Return (x, y) of the center of cell containing provided text 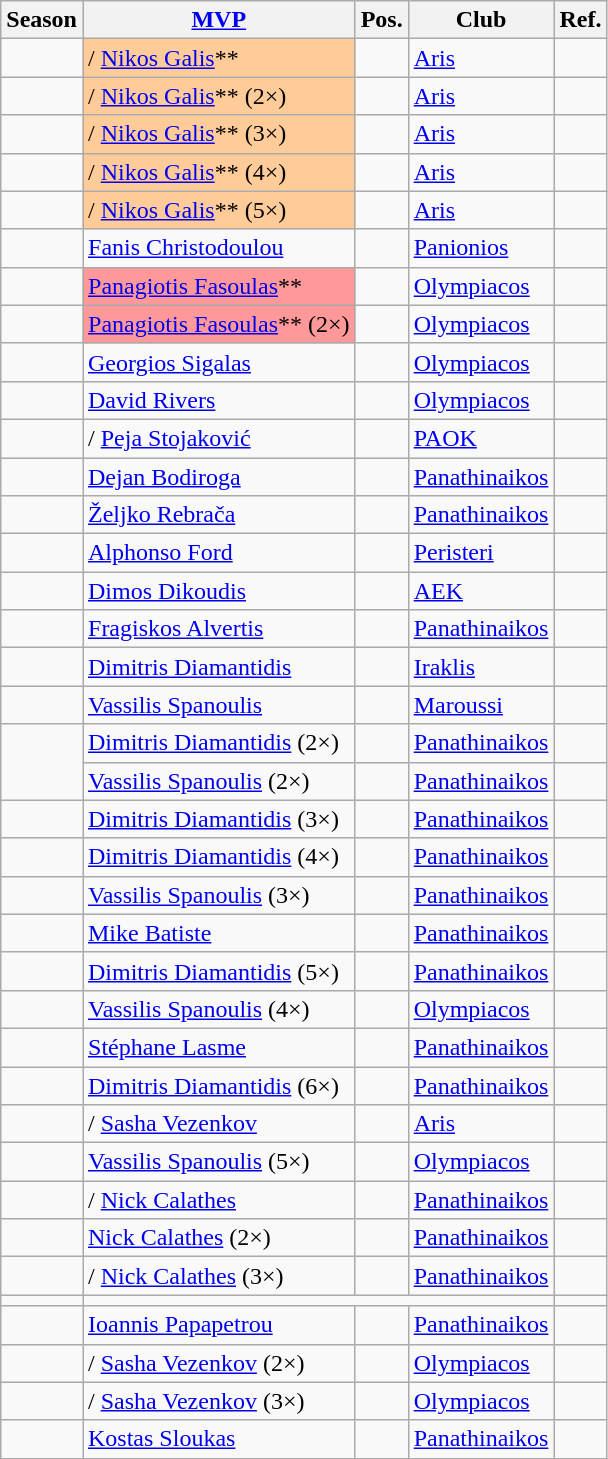
PAOK (481, 438)
AEK (481, 591)
Dimos Dikoudis (218, 591)
Iraklis (481, 667)
Nick Calathes (2×) (218, 1238)
Ioannis Papapetrou (218, 1325)
Dimitris Diamantidis (5×) (218, 971)
Panagiotis Fasoulas** (218, 286)
/ Peja Stojaković (218, 438)
Vassilis Spanoulis (5×) (218, 1162)
Alphonso Ford (218, 553)
Dimitris Diamantidis (3×) (218, 819)
Dimitris Diamantidis (218, 667)
/ Nikos Galis** (218, 58)
Maroussi (481, 705)
Dimitris Diamantidis (4×) (218, 857)
Ref. (580, 20)
/ Sasha Vezenkov (3×) (218, 1401)
Dimitris Diamantidis (6×) (218, 1085)
Mike Batiste (218, 933)
Vassilis Spanoulis (2×) (218, 781)
Peristeri (481, 553)
Dimitris Diamantidis (2×) (218, 743)
/ Sasha Vezenkov (2×) (218, 1363)
Kostas Sloukas (218, 1439)
Club (481, 20)
Željko Rebrača (218, 515)
/ Nikos Galis** (2×) (218, 96)
/ Nick Calathes (3×) (218, 1276)
Panagiotis Fasoulas** (2×) (218, 324)
Panionios (481, 248)
/ Nick Calathes (218, 1200)
Season (42, 20)
/ Sasha Vezenkov (218, 1124)
Vassilis Spanoulis (218, 705)
MVP (218, 20)
/ Nikos Galis** (5×) (218, 210)
Stéphane Lasme (218, 1047)
Fanis Christodoulou (218, 248)
/ Nikos Galis** (4×) (218, 172)
Georgios Sigalas (218, 362)
Fragiskos Alvertis (218, 629)
Vassilis Spanoulis (4×) (218, 1009)
/ Nikos Galis** (3×) (218, 134)
David Rivers (218, 400)
Dejan Bodiroga (218, 477)
Vassilis Spanoulis (3×) (218, 895)
Pos. (382, 20)
